Search for the cell housing the specified text and yield its [X, Y] center coordinate. 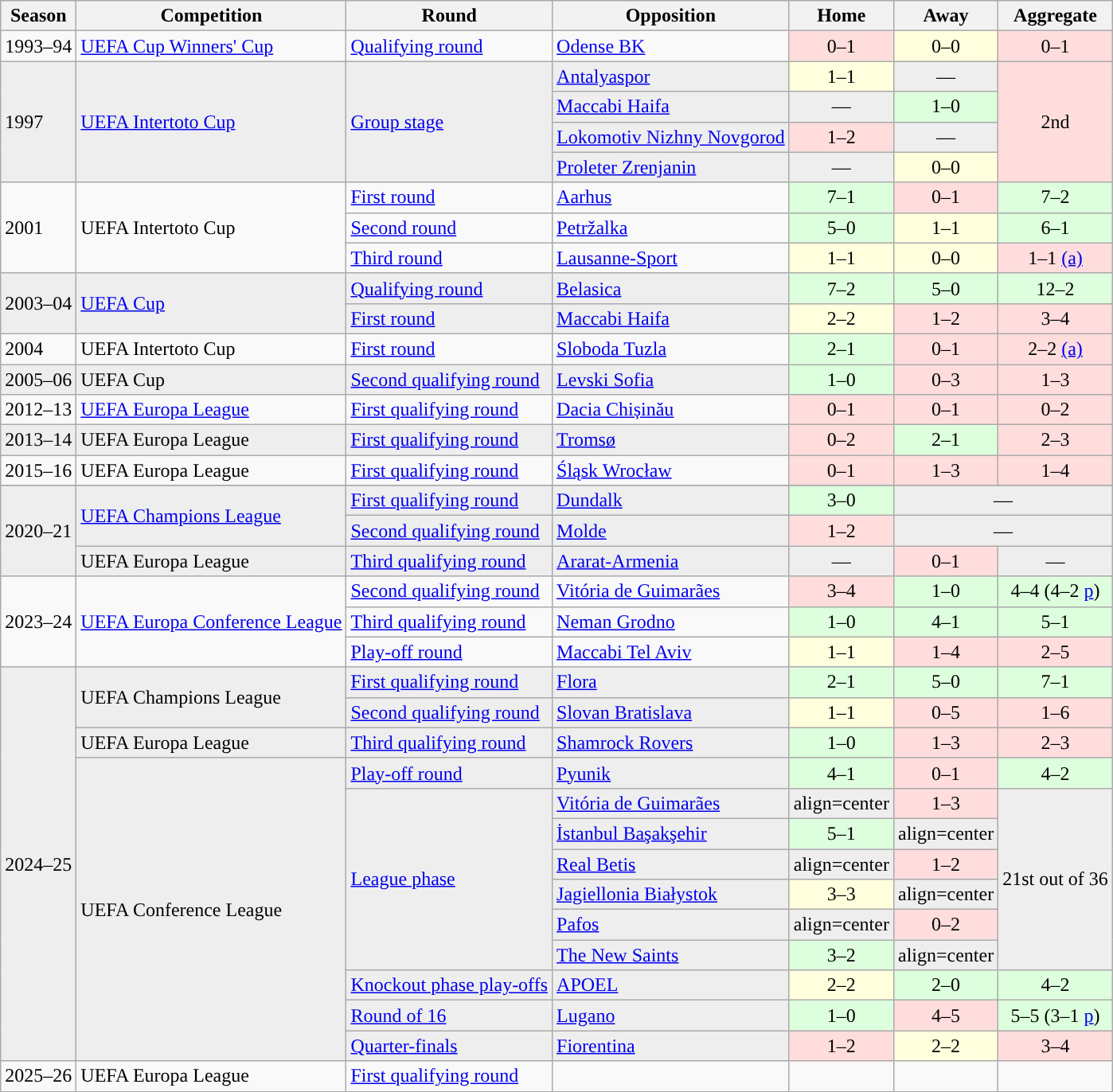
Home [841, 16]
4–4 (4–2 p) [1056, 591]
2003–04 [38, 303]
Petržalka [671, 228]
Tromsø [671, 440]
1997 [38, 122]
League phase [449, 879]
Slovan Bratislava [671, 712]
2–5 [1056, 652]
1993–94 [38, 46]
Śląsk Wrocław [671, 470]
UEFA Conference League [212, 909]
The New Saints [671, 955]
6–1 [1056, 228]
12–2 [1056, 288]
Odense BK [671, 46]
Sloboda Tuzla [671, 349]
Aarhus [671, 197]
1–6 [1056, 712]
UEFA Europa Conference League [212, 622]
Pyunik [671, 773]
Quarter-finals [449, 1046]
APOEL [671, 985]
2020–21 [38, 531]
Belasica [671, 288]
Molde [671, 531]
Ararat-Armenia [671, 561]
2005–06 [38, 380]
Group stage [449, 122]
Competition [212, 16]
Antalyaspor [671, 76]
5–5 (3–1 p) [1056, 1016]
Third round [449, 258]
Round [449, 16]
2015–16 [38, 470]
2023–24 [38, 622]
Lugano [671, 1016]
UEFA Cup Winners' Cup [212, 46]
İstanbul Başakşehir [671, 833]
Round of 16 [449, 1016]
Dacia Chișinău [671, 410]
Pafos [671, 925]
21st out of 36 [1056, 879]
3–2 [841, 955]
0–5 [946, 712]
0–3 [946, 380]
Dundalk [671, 501]
Shamrock Rovers [671, 743]
Proleter Zrenjanin [671, 167]
Aggregate [1056, 16]
2004 [38, 349]
Lokomotiv Nizhny Novgorod [671, 137]
Second round [449, 228]
Fiorentina [671, 1046]
Neman Grodno [671, 622]
2024–25 [38, 864]
1–1 (a) [1056, 258]
2001 [38, 228]
Opposition [671, 16]
Jagiellonia Białystok [671, 895]
3–3 [841, 895]
Levski Sofia [671, 380]
2013–14 [38, 440]
2025–26 [38, 1076]
Lausanne-Sport [671, 258]
Maccabi Tel Aviv [671, 652]
3–0 [841, 501]
Knockout phase play-offs [449, 985]
Season [38, 16]
2nd [1056, 122]
Away [946, 16]
2012–13 [38, 410]
4–5 [946, 1016]
Flora [671, 682]
2–2 (a) [1056, 349]
2–0 [946, 985]
Real Betis [671, 864]
